Find where the given text appears and provide that cell's center as (X, Y) coordinate. 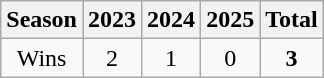
2023 (112, 20)
2 (112, 58)
Total (292, 20)
3 (292, 58)
2025 (230, 20)
1 (172, 58)
Wins (42, 58)
2024 (172, 20)
Season (42, 20)
0 (230, 58)
